Scan for the cell matching the given text and deliver its [X, Y] coordinate at center. 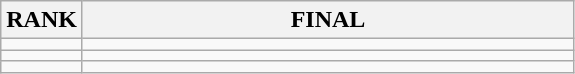
FINAL [328, 20]
RANK [42, 20]
